Detect which cell encompasses the target text, then output its [x, y] center coordinate. 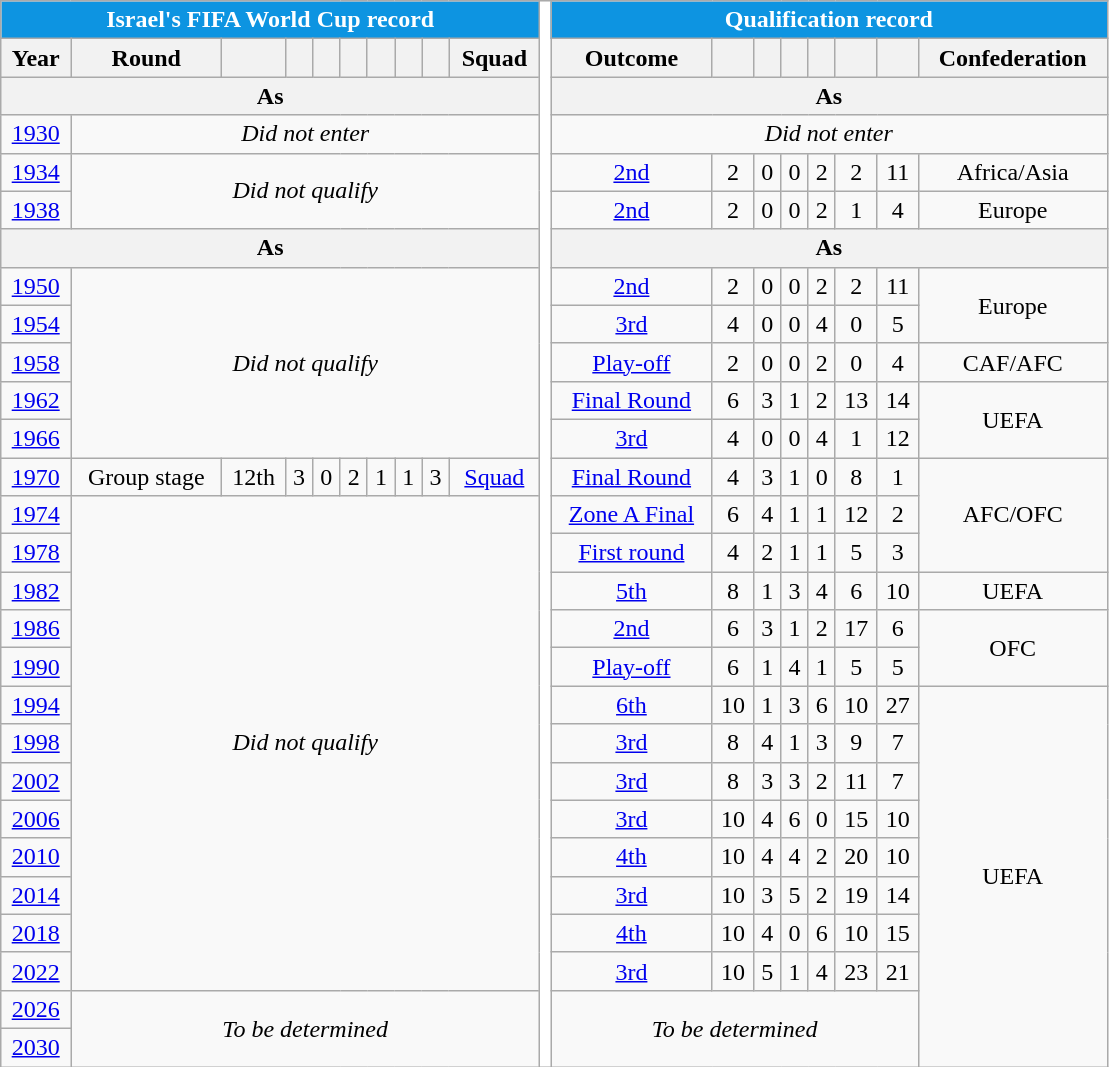
2022 [36, 971]
1930 [36, 134]
1990 [36, 667]
1934 [36, 172]
1954 [36, 324]
Qualification record [829, 20]
1970 [36, 477]
1986 [36, 629]
2030 [36, 1047]
19 [856, 895]
First round [632, 553]
12th [254, 477]
13 [856, 400]
1998 [36, 743]
1978 [36, 553]
2002 [36, 781]
Africa/Asia [1012, 172]
17 [856, 629]
CAF/AFC [1012, 362]
1950 [36, 286]
AFC/OFC [1012, 515]
Group stage [146, 477]
1982 [36, 591]
2018 [36, 933]
2006 [36, 819]
5th [632, 591]
Year [36, 58]
2010 [36, 857]
6th [632, 705]
9 [856, 743]
OFC [1012, 648]
2026 [36, 1009]
Israel's FIFA World Cup record [270, 20]
Outcome [632, 58]
1938 [36, 210]
1966 [36, 438]
1994 [36, 705]
Confederation [1012, 58]
Zone A Final [632, 515]
2014 [36, 895]
1962 [36, 400]
1958 [36, 362]
1974 [36, 515]
Round [146, 58]
20 [856, 857]
27 [898, 705]
21 [898, 971]
23 [856, 971]
